Return [X, Y] of the center of cell containing provided text 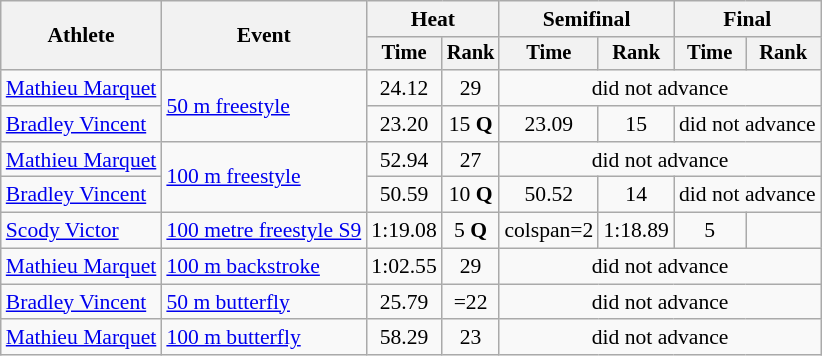
Athlete [82, 36]
Final [748, 19]
100 metre freestyle S9 [264, 231]
1:18.89 [636, 231]
Scody Victor [82, 231]
27 [471, 160]
50.59 [404, 195]
5 Q [471, 231]
10 Q [471, 195]
100 m backstroke [264, 267]
Event [264, 36]
14 [636, 195]
52.94 [404, 160]
50 m butterfly [264, 302]
50 m freestyle [264, 106]
23.20 [404, 124]
24.12 [404, 88]
colspan=2 [548, 231]
1:02.55 [404, 267]
1:19.08 [404, 231]
100 m freestyle [264, 178]
50.52 [548, 195]
5 [710, 231]
Heat [432, 19]
15 Q [471, 124]
=22 [471, 302]
23.09 [548, 124]
15 [636, 124]
Semifinal [586, 19]
100 m butterfly [264, 338]
25.79 [404, 302]
23 [471, 338]
58.29 [404, 338]
